Pinpoint the cell where the given text exists, returning its [x, y] midpoint coordinate. 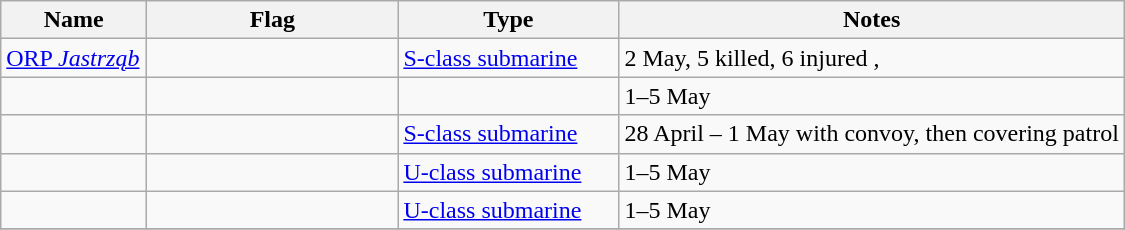
2 May, 5 killed, 6 injured , [872, 58]
28 April – 1 May with convoy, then covering patrol [872, 134]
Name [74, 20]
ORP Jastrząb [74, 58]
Flag [272, 20]
Type [508, 20]
Notes [872, 20]
